Output the [X, Y] coordinate of the center of the cell containing the given text.  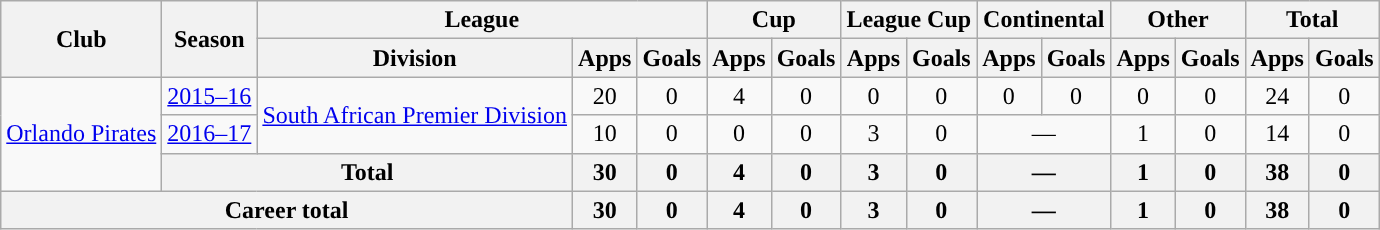
Continental [1044, 20]
14 [1277, 134]
20 [605, 96]
League [482, 20]
League Cup [909, 20]
10 [605, 134]
24 [1277, 96]
Club [82, 39]
2015–16 [210, 96]
Orlando Pirates [82, 134]
South African Premier Division [415, 115]
Career total [287, 210]
Other [1178, 20]
Cup [774, 20]
2016–17 [210, 134]
Season [210, 39]
Division [415, 58]
